From the cell containing the given text, extract its center point as (X, Y) coordinate. 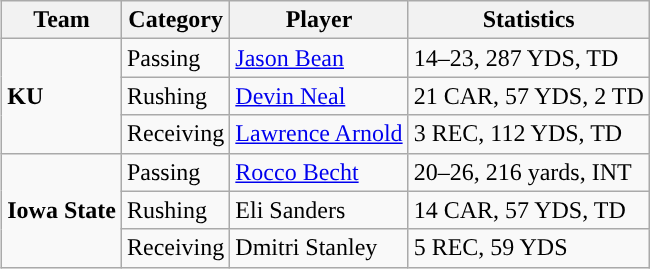
Iowa State (62, 210)
Player (319, 20)
Statistics (528, 20)
Dmitri Stanley (319, 248)
14 CAR, 57 YDS, TD (528, 210)
20–26, 216 yards, INT (528, 172)
Rocco Becht (319, 172)
Devin Neal (319, 96)
Team (62, 20)
Lawrence Arnold (319, 134)
3 REC, 112 YDS, TD (528, 134)
21 CAR, 57 YDS, 2 TD (528, 96)
14–23, 287 YDS, TD (528, 58)
Category (175, 20)
Jason Bean (319, 58)
Eli Sanders (319, 210)
5 REC, 59 YDS (528, 248)
KU (62, 96)
